Search for the cell housing the specified text and yield its (x, y) center coordinate. 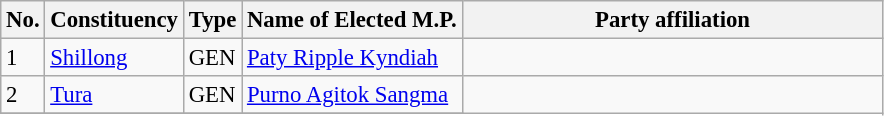
Tura (114, 95)
Type (212, 20)
2 (23, 95)
Constituency (114, 20)
Shillong (114, 58)
Name of Elected M.P. (352, 20)
Party affiliation (672, 20)
Purno Agitok Sangma (352, 95)
1 (23, 58)
Paty Ripple Kyndiah (352, 58)
No. (23, 20)
